For the text-containing cell, return its midpoint in (X, Y) coordinate format. 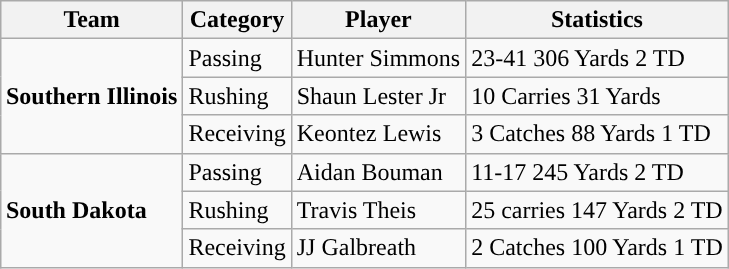
10 Carries 31 Yards (598, 96)
11-17 245 Yards 2 TD (598, 172)
23-41 306 Yards 2 TD (598, 58)
2 Catches 100 Yards 1 TD (598, 248)
South Dakota (91, 210)
Keontez Lewis (378, 134)
Statistics (598, 20)
Hunter Simmons (378, 58)
Category (237, 20)
3 Catches 88 Yards 1 TD (598, 134)
Team (91, 20)
25 carries 147 Yards 2 TD (598, 210)
Southern Illinois (91, 96)
Travis Theis (378, 210)
Shaun Lester Jr (378, 96)
Aidan Bouman (378, 172)
JJ Galbreath (378, 248)
Player (378, 20)
